Find where the given text appears and provide that cell's center as (x, y) coordinate. 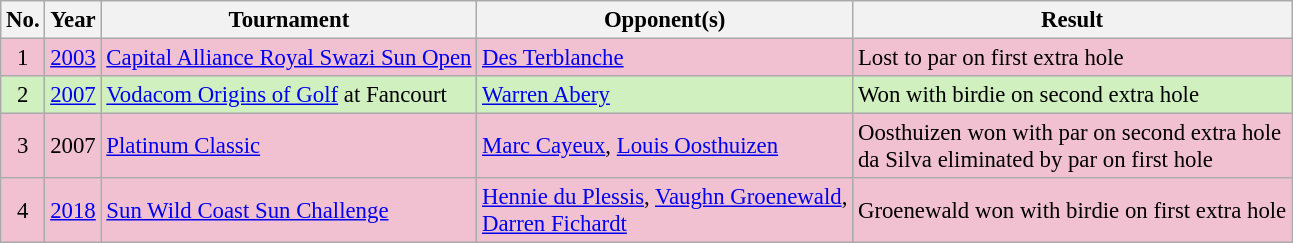
Groenewald won with birdie on first extra hole (1072, 210)
Hennie du Plessis, Vaughn Groenewald, Darren Fichardt (665, 210)
Capital Alliance Royal Swazi Sun Open (289, 58)
Won with birdie on second extra hole (1072, 95)
Opponent(s) (665, 20)
Result (1072, 20)
1 (23, 58)
Marc Cayeux, Louis Oosthuizen (665, 146)
Year (73, 20)
Des Terblanche (665, 58)
2003 (73, 58)
Oosthuizen won with par on second extra holeda Silva eliminated by par on first hole (1072, 146)
Platinum Classic (289, 146)
4 (23, 210)
Lost to par on first extra hole (1072, 58)
2 (23, 95)
2018 (73, 210)
Sun Wild Coast Sun Challenge (289, 210)
3 (23, 146)
No. (23, 20)
Warren Abery (665, 95)
Vodacom Origins of Golf at Fancourt (289, 95)
Tournament (289, 20)
